From the cell containing the given text, extract its center point as [X, Y] coordinate. 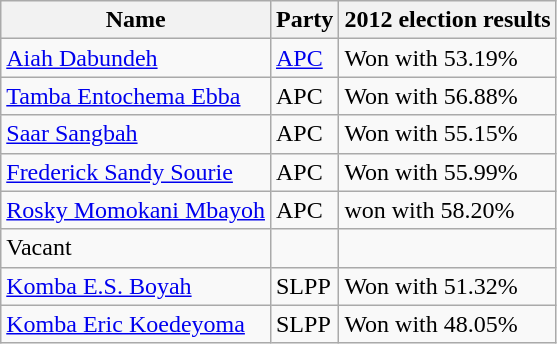
Name [136, 20]
Rosky Momokani Mbayoh [136, 210]
Party [304, 20]
2012 election results [448, 20]
Won with 51.32% [448, 286]
Won with 56.88% [448, 96]
Won with 55.15% [448, 134]
Won with 53.19% [448, 58]
Saar Sangbah [136, 134]
Vacant [136, 248]
Frederick Sandy Sourie [136, 172]
Won with 55.99% [448, 172]
Tamba Entochema Ebba [136, 96]
Komba E.S. Boyah [136, 286]
Won with 48.05% [448, 324]
Aiah Dabundeh [136, 58]
Komba Eric Koedeyoma [136, 324]
won with 58.20% [448, 210]
